Return [x, y] of the center of cell containing provided text 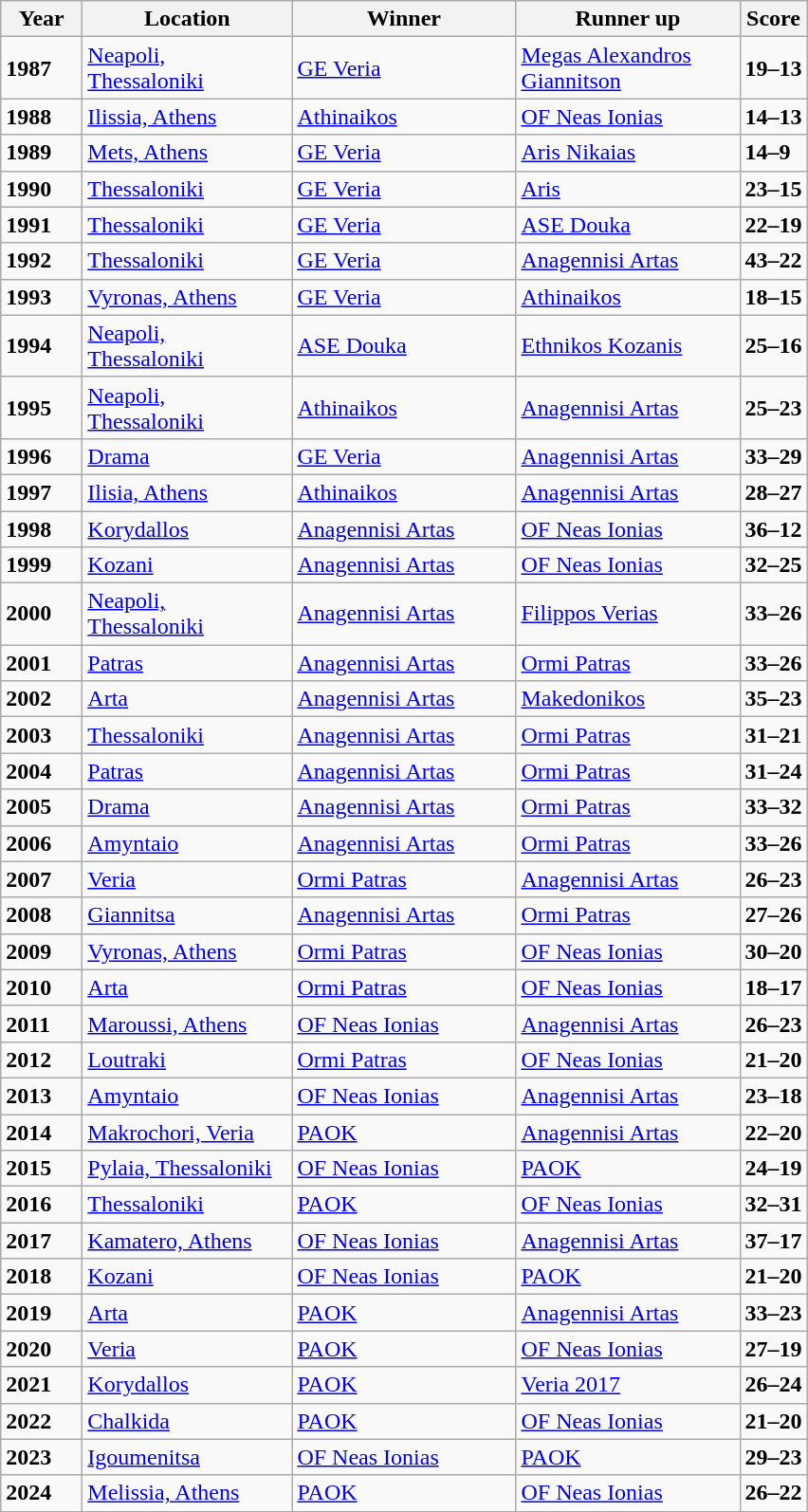
1987 [42, 68]
Kamatero, Athens [188, 1241]
Makedonikos [628, 699]
14–9 [774, 153]
2016 [42, 1205]
Score [774, 19]
Loutraki [188, 1060]
2003 [42, 735]
43–22 [774, 261]
Aris Nikaias [628, 153]
27–26 [774, 915]
26–24 [774, 1385]
2010 [42, 987]
2024 [42, 1493]
1996 [42, 456]
2019 [42, 1313]
Ilisia, Athens [188, 492]
2000 [42, 615]
1990 [42, 189]
31–24 [774, 771]
1998 [42, 528]
18–17 [774, 987]
22–19 [774, 225]
32–31 [774, 1205]
2001 [42, 663]
1993 [42, 297]
35–23 [774, 699]
Igoumenitsa [188, 1457]
31–21 [774, 735]
33–29 [774, 456]
29–23 [774, 1457]
Makrochori, Veria [188, 1132]
2006 [42, 843]
Runner up [628, 19]
24–19 [774, 1169]
37–17 [774, 1241]
2022 [42, 1421]
1994 [42, 345]
28–27 [774, 492]
Melissia, Athens [188, 1493]
1997 [42, 492]
Ethnikos Kozanis [628, 345]
33–32 [774, 807]
30–20 [774, 951]
1995 [42, 408]
14–13 [774, 117]
Pylaia, Thessaloniki [188, 1169]
Filippos Verias [628, 615]
Year [42, 19]
19–13 [774, 68]
2018 [42, 1277]
Mets, Athens [188, 153]
2008 [42, 915]
Location [188, 19]
33–23 [774, 1313]
2014 [42, 1132]
2013 [42, 1096]
1991 [42, 225]
2005 [42, 807]
1992 [42, 261]
2004 [42, 771]
2007 [42, 879]
25–16 [774, 345]
2012 [42, 1060]
1989 [42, 153]
Megas Alexandros Giannitson [628, 68]
36–12 [774, 528]
22–20 [774, 1132]
2020 [42, 1349]
2015 [42, 1169]
Aris [628, 189]
Giannitsa [188, 915]
2009 [42, 951]
Maroussi, Athens [188, 1023]
1999 [42, 565]
Veria 2017 [628, 1385]
32–25 [774, 565]
18–15 [774, 297]
2002 [42, 699]
Chalkida [188, 1421]
2017 [42, 1241]
Winner [404, 19]
26–22 [774, 1493]
27–19 [774, 1349]
2021 [42, 1385]
2023 [42, 1457]
2011 [42, 1023]
23–15 [774, 189]
23–18 [774, 1096]
Ilissia, Athens [188, 117]
25–23 [774, 408]
1988 [42, 117]
